From the cell containing the given text, extract its center point as (x, y) coordinate. 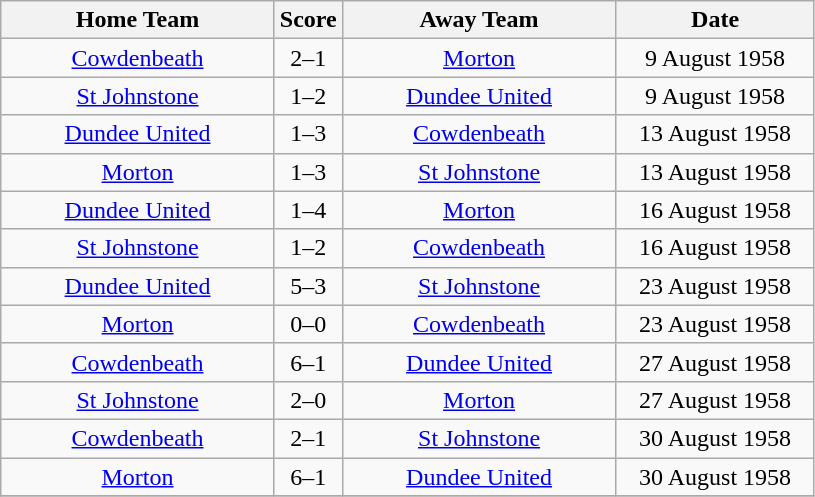
2–0 (308, 400)
Away Team (479, 20)
1–4 (308, 210)
Date (716, 20)
0–0 (308, 324)
5–3 (308, 286)
Home Team (138, 20)
Score (308, 20)
